Extract the (x, y) coordinate from the center of the cell holding the provided text.  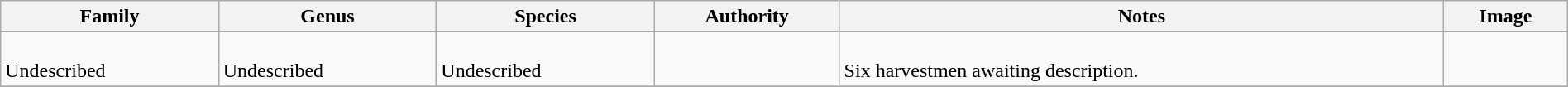
Authority (747, 17)
Image (1505, 17)
Species (546, 17)
Notes (1141, 17)
Family (110, 17)
Genus (327, 17)
Six harvestmen awaiting description. (1141, 60)
